Extract the (x, y) coordinate from the center of the cell holding the provided text.  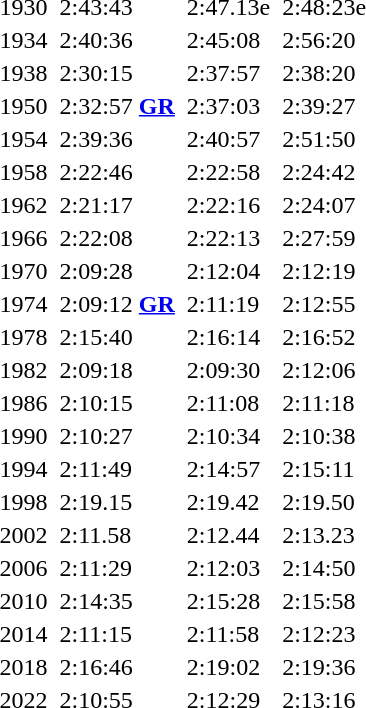
2:10:34 (228, 436)
2:11:08 (228, 403)
2:14:35 (117, 601)
2:11:58 (228, 634)
2:10:27 (117, 436)
2:11:49 (117, 469)
2:10:15 (117, 403)
2:11:29 (117, 568)
2:37:03 (228, 106)
2:21:17 (117, 205)
2:12:03 (228, 568)
2:11:15 (117, 634)
2:09:12 GR (117, 304)
2:19.15 (117, 502)
2:40:36 (117, 40)
2:16:46 (117, 667)
2:22:08 (117, 238)
2:11:19 (228, 304)
2:15:28 (228, 601)
2:45:08 (228, 40)
2:19.42 (228, 502)
2:40:57 (228, 139)
2:12.44 (228, 535)
2:09:30 (228, 370)
2:09:28 (117, 271)
2:22:46 (117, 172)
2:14:57 (228, 469)
2:32:57 GR (117, 106)
2:30:15 (117, 73)
2:11.58 (117, 535)
2:19:02 (228, 667)
2:37:57 (228, 73)
2:22:58 (228, 172)
2:16:14 (228, 337)
2:12:04 (228, 271)
2:39:36 (117, 139)
2:22:16 (228, 205)
2:09:18 (117, 370)
2:22:13 (228, 238)
2:15:40 (117, 337)
